Scan for the cell matching the given text and deliver its [x, y] coordinate at center. 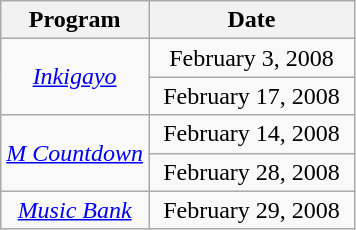
February 14, 2008 [251, 134]
February 3, 2008 [251, 58]
M Countdown [75, 153]
February 29, 2008 [251, 210]
Inkigayo [75, 77]
Date [251, 20]
February 28, 2008 [251, 172]
Music Bank [75, 210]
February 17, 2008 [251, 96]
Program [75, 20]
